Return the [X, Y] coordinate for the center point of the cell that contains the specified text.  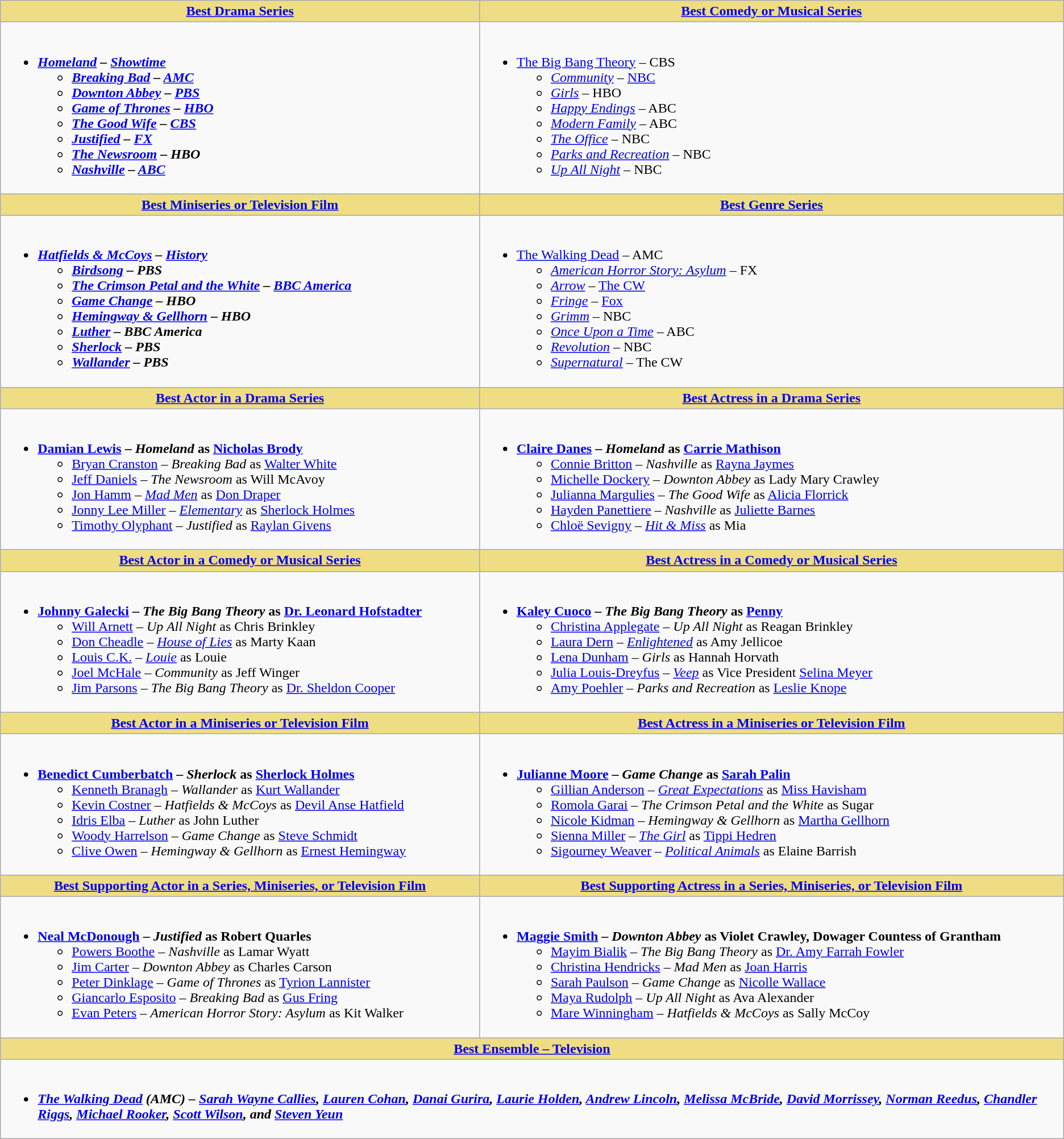
Homeland – ShowtimeBreaking Bad – AMCDownton Abbey – PBSGame of Thrones – HBOThe Good Wife – CBSJustified – FXThe Newsroom – HBONashville – ABC [240, 108]
Best Actress in a Miniseries or Television Film [771, 723]
Best Actor in a Miniseries or Television Film [240, 723]
Best Actress in a Drama Series [771, 398]
Best Actress in a Comedy or Musical Series [771, 560]
Best Genre Series [771, 205]
The Big Bang Theory – CBSCommunity – NBCGirls – HBOHappy Endings – ABCModern Family – ABCThe Office – NBCParks and Recreation – NBCUp All Night – NBC [771, 108]
Best Drama Series [240, 11]
Best Actor in a Comedy or Musical Series [240, 560]
Best Miniseries or Television Film [240, 205]
Best Supporting Actor in a Series, Miniseries, or Television Film [240, 886]
Best Actor in a Drama Series [240, 398]
Best Supporting Actress in a Series, Miniseries, or Television Film [771, 886]
Best Ensemble – Television [532, 1049]
Best Comedy or Musical Series [771, 11]
